Identify which cell holds the provided text, then report its (x, y) central coordinate. 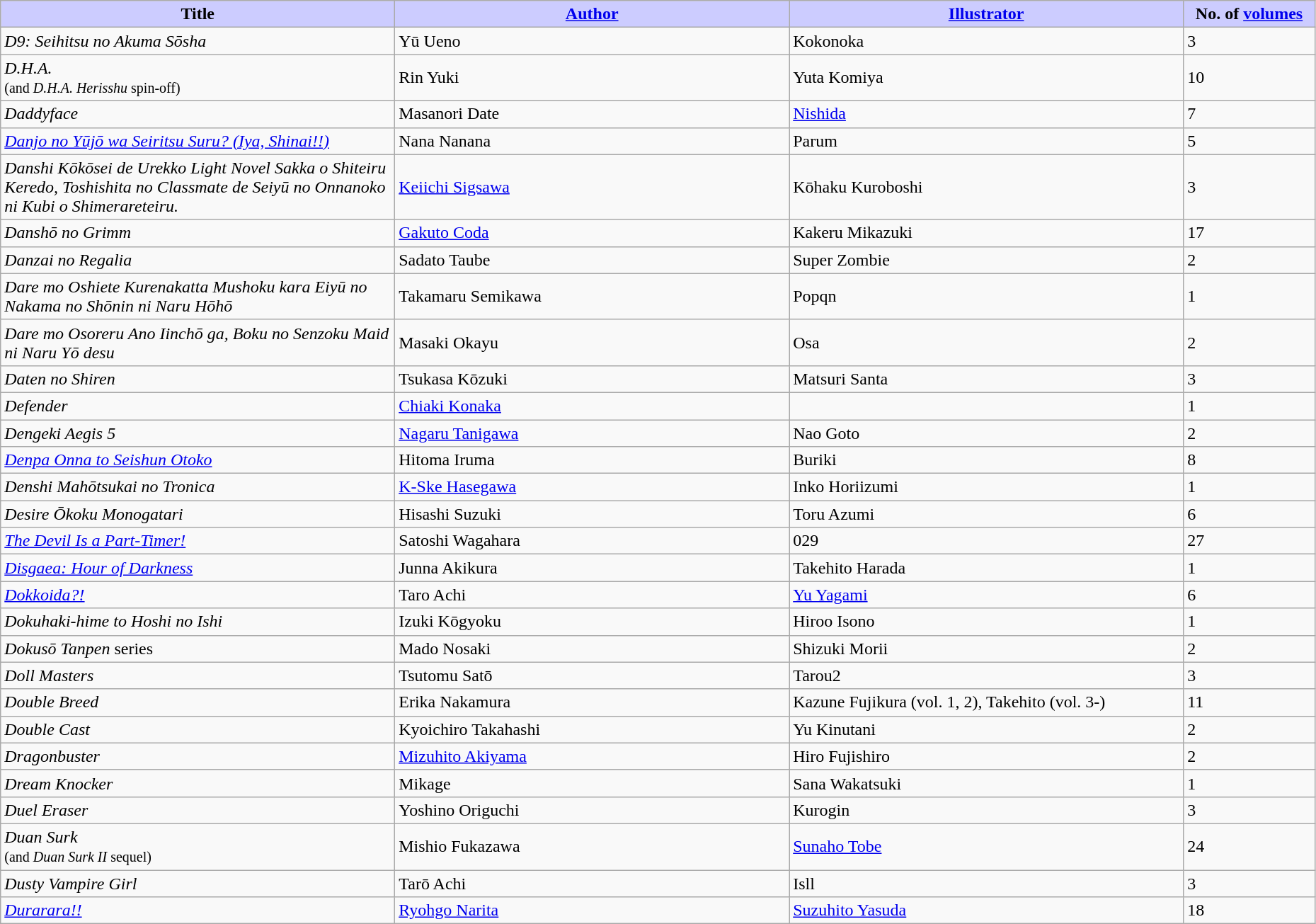
7 (1249, 114)
Hiro Fujishiro (987, 756)
Inko Horiizumi (987, 487)
Nishida (987, 114)
Author (592, 14)
Hiroo Isono (987, 622)
Mishio Fukazawa (592, 847)
Masaki Okayu (592, 343)
17 (1249, 233)
Dusty Vampire Girl (198, 883)
Denpa Onna to Seishun Otoko (198, 460)
Rin Yuki (592, 78)
Disgaea: Hour of Darkness (198, 568)
Parum (987, 141)
No. of volumes (1249, 14)
Tarō Achi (592, 883)
Izuki Kōgyoku (592, 622)
Suzuhito Yasuda (987, 911)
Dream Knocker (198, 783)
Danshi Kōkōsei de Urekko Light Novel Sakka o Shiteiru Keredo, Toshishita no Classmate de Seiyū no Onnanoko ni Kubi o Shimerareteiru. (198, 187)
Keiichi Sigsawa (592, 187)
Toru Azumi (987, 514)
Daten no Shiren (198, 379)
Yoshino Origuchi (592, 810)
Taro Achi (592, 595)
Buriki (987, 460)
Hitoma Iruma (592, 460)
Masanori Date (592, 114)
Dare mo Osoreru Ano Iinchō ga, Boku no Senzoku Maid ni Naru Yō desu (198, 343)
D9: Seihitsu no Akuma Sōsha (198, 41)
Dokuhaki-hime to Hoshi no Ishi (198, 622)
Dragonbuster (198, 756)
Kakeru Mikazuki (987, 233)
Yuta Komiya (987, 78)
Double Cast (198, 729)
Duel Eraser (198, 810)
Satoshi Wagahara (592, 541)
Mizuhito Akiyama (592, 756)
Denshi Mahōtsukai no Tronica (198, 487)
Illustrator (987, 14)
Danjo no Yūjō wa Seiritsu Suru? (Iya, Shinai!!) (198, 141)
029 (987, 541)
Hisashi Suzuki (592, 514)
Takehito Harada (987, 568)
Yu Kinutani (987, 729)
D.H.A.(and D.H.A. Herisshu spin-off) (198, 78)
Yu Yagami (987, 595)
Durarara!! (198, 911)
Yū Ueno (592, 41)
Duan Surk(and Duan Surk II sequel) (198, 847)
Super Zombie (987, 260)
Title (198, 14)
Kokonoka (987, 41)
Matsuri Santa (987, 379)
K-Ske Hasegawa (592, 487)
Ryohgo Narita (592, 911)
8 (1249, 460)
5 (1249, 141)
Nana Nanana (592, 141)
Desire Ōkoku Monogatari (198, 514)
Defender (198, 406)
Mado Nosaki (592, 649)
Dokkoida?! (198, 595)
11 (1249, 702)
Nao Goto (987, 433)
Nagaru Tanigawa (592, 433)
18 (1249, 911)
Mikage (592, 783)
Tsutomu Satō (592, 675)
Dare mo Oshiete Kurenakatta Mushoku kara Eiyū no Nakama no Shōnin ni Naru Hōhō (198, 296)
Kōhaku Kuroboshi (987, 187)
Takamaru Semikawa (592, 296)
Doll Masters (198, 675)
Kyoichiro Takahashi (592, 729)
Sadato Taube (592, 260)
24 (1249, 847)
Tarou2 (987, 675)
The Devil Is a Part-Timer! (198, 541)
Kazune Fujikura (vol. 1, 2), Takehito (vol. 3-) (987, 702)
Gakuto Coda (592, 233)
Chiaki Konaka (592, 406)
Junna Akikura (592, 568)
Sana Wakatsuki (987, 783)
Osa (987, 343)
Sunaho Tobe (987, 847)
Dengeki Aegis 5 (198, 433)
Tsukasa Kōzuki (592, 379)
Dokusō Tanpen series (198, 649)
Danzai no Regalia (198, 260)
Danshō no Grimm (198, 233)
10 (1249, 78)
27 (1249, 541)
Popqn (987, 296)
Daddyface (198, 114)
Shizuki Morii (987, 649)
Isll (987, 883)
Kurogin (987, 810)
Double Breed (198, 702)
Erika Nakamura (592, 702)
